Extract the [X, Y] coordinate from the center of the cell holding the provided text.  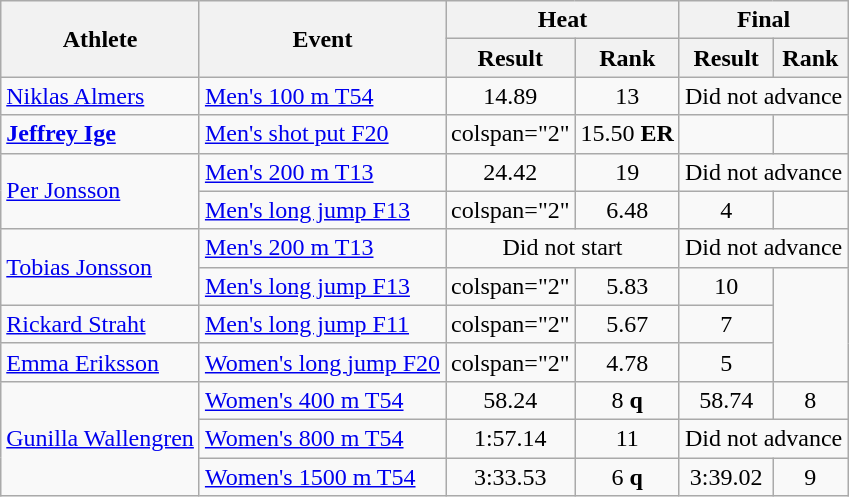
7 [726, 324]
4.78 [627, 362]
Tobias Jonsson [100, 267]
14.89 [511, 96]
Jeffrey Ige [100, 134]
9 [810, 477]
8 q [627, 400]
Women's long jump F20 [322, 362]
10 [726, 286]
Niklas Almers [100, 96]
19 [627, 172]
Event [322, 39]
Women's 800 m T54 [322, 438]
5 [726, 362]
Men's shot put F20 [322, 134]
Emma Eriksson [100, 362]
Heat [563, 20]
58.24 [511, 400]
4 [726, 210]
58.74 [726, 400]
6.48 [627, 210]
15.50 ER [627, 134]
5.67 [627, 324]
3:33.53 [511, 477]
Did not start [563, 248]
8 [810, 400]
Gunilla Wallengren [100, 438]
6 q [627, 477]
Athlete [100, 39]
Men's long jump F11 [322, 324]
Women's 1500 m T54 [322, 477]
3:39.02 [726, 477]
5.83 [627, 286]
1:57.14 [511, 438]
Rickard Straht [100, 324]
24.42 [511, 172]
13 [627, 96]
Men's 100 m T54 [322, 96]
Per Jonsson [100, 191]
Women's 400 m T54 [322, 400]
Final [763, 20]
11 [627, 438]
